Output the (x, y) coordinate of the center of the cell containing the given text.  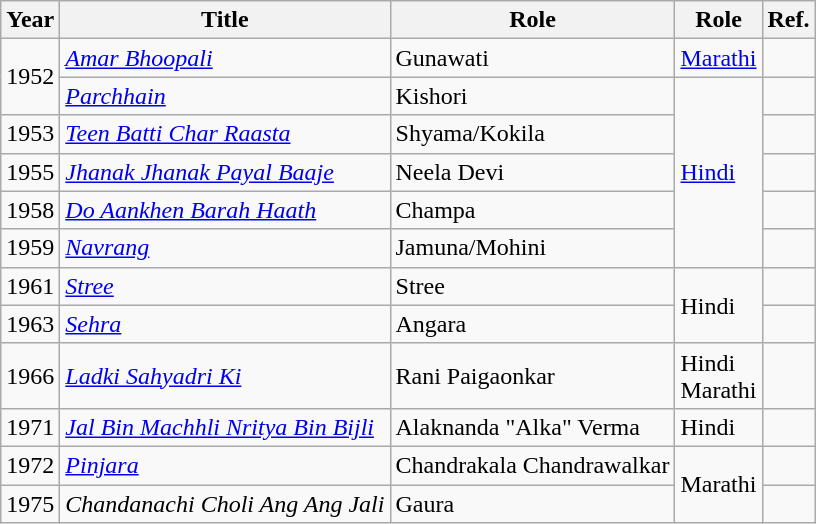
Jhanak Jhanak Payal Baaje (225, 172)
Shyama/Kokila (532, 134)
1958 (30, 210)
1963 (30, 324)
Neela Devi (532, 172)
1971 (30, 427)
1966 (30, 376)
Sehra (225, 324)
1961 (30, 286)
Ref. (788, 20)
Teen Batti Char Raasta (225, 134)
Ladki Sahyadri Ki (225, 376)
HindiMarathi (718, 376)
Parchhain (225, 96)
Chandanachi Choli Ang Ang Jali (225, 503)
Jamuna/Mohini (532, 248)
1955 (30, 172)
Alaknanda "Alka" Verma (532, 427)
Jal Bin Machhli Nritya Bin Bijli (225, 427)
Pinjara (225, 465)
1953 (30, 134)
Do Aankhen Barah Haath (225, 210)
1975 (30, 503)
Title (225, 20)
1952 (30, 77)
Gunawati (532, 58)
Angara (532, 324)
Gaura (532, 503)
1972 (30, 465)
Chandrakala Chandrawalkar (532, 465)
Amar Bhoopali (225, 58)
1959 (30, 248)
Champa (532, 210)
Rani Paigaonkar (532, 376)
Navrang (225, 248)
Kishori (532, 96)
Year (30, 20)
